Return the (X, Y) coordinate for the center point of the cell that contains the specified text.  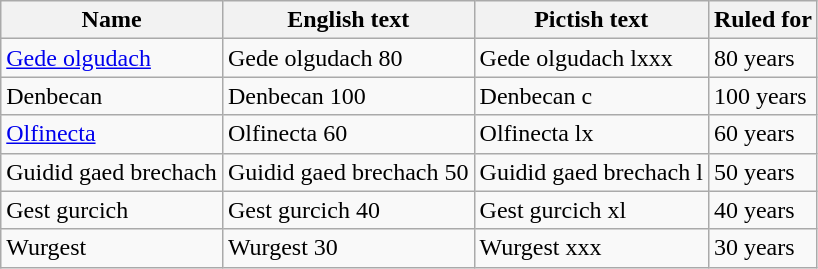
30 years (762, 248)
Denbecan (112, 96)
Gest gurcich 40 (348, 210)
100 years (762, 96)
Wurgest xxx (591, 248)
40 years (762, 210)
Ruled for (762, 20)
English text (348, 20)
Olfinecta lx (591, 134)
Denbecan 100 (348, 96)
Guidid gaed brechach l (591, 172)
80 years (762, 58)
Gede olgudach lxxx (591, 58)
Guidid gaed brechach 50 (348, 172)
Denbecan c (591, 96)
Gest gurcich (112, 210)
Pictish text (591, 20)
60 years (762, 134)
Wurgest 30 (348, 248)
Gede olgudach (112, 58)
Gest gurcich xl (591, 210)
Gede olgudach 80 (348, 58)
Olfinecta (112, 134)
Wurgest (112, 248)
50 years (762, 172)
Olfinecta 60 (348, 134)
Name (112, 20)
Guidid gaed brechach (112, 172)
